Find where the given text appears and provide that cell's center as [x, y] coordinate. 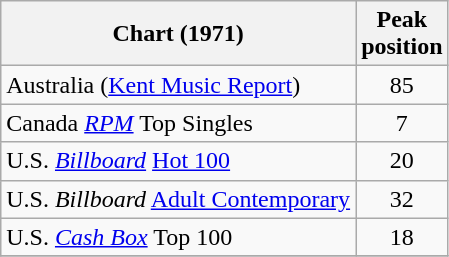
20 [402, 161]
Peakposition [402, 34]
18 [402, 237]
85 [402, 85]
U.S. Billboard Hot 100 [178, 161]
7 [402, 123]
U.S. Cash Box Top 100 [178, 237]
U.S. Billboard Adult Contemporary [178, 199]
Australia (Kent Music Report) [178, 85]
32 [402, 199]
Canada RPM Top Singles [178, 123]
Chart (1971) [178, 34]
